For the text-containing cell, return its midpoint in [x, y] coordinate format. 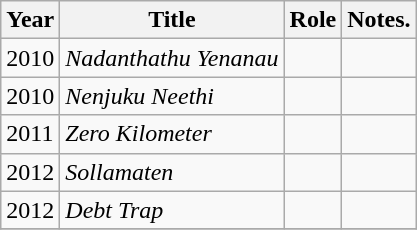
Zero Kilometer [172, 134]
Title [172, 20]
Role [313, 20]
Debt Trap [172, 210]
Notes. [379, 20]
Year [30, 20]
Nadanthathu Yenanau [172, 58]
Sollamaten [172, 172]
2011 [30, 134]
Nenjuku Neethi [172, 96]
